Search for the cell housing the specified text and yield its (x, y) center coordinate. 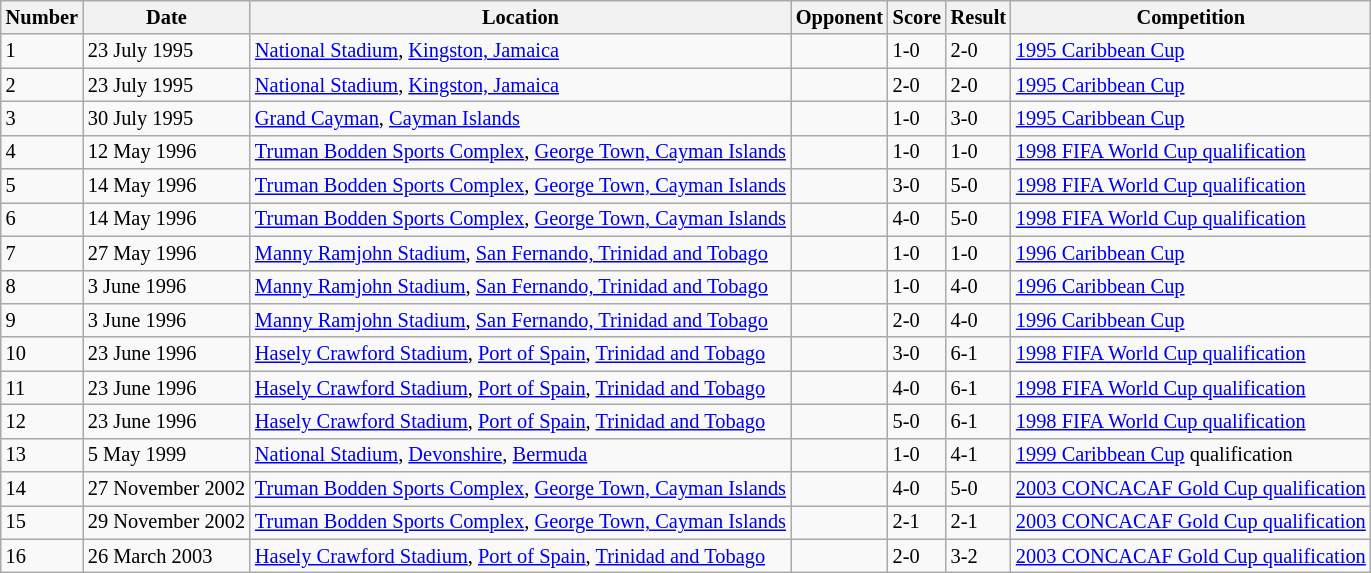
7 (42, 253)
10 (42, 354)
29 November 2002 (166, 522)
16 (42, 556)
Grand Cayman, Cayman Islands (520, 118)
3-2 (978, 556)
Result (978, 17)
4 (42, 152)
27 May 1996 (166, 253)
30 July 1995 (166, 118)
15 (42, 522)
11 (42, 388)
Score (917, 17)
National Stadium, Devonshire, Bermuda (520, 455)
3 (42, 118)
Location (520, 17)
Number (42, 17)
1999 Caribbean Cup qualification (1191, 455)
Opponent (840, 17)
8 (42, 287)
Competition (1191, 17)
12 (42, 421)
6 (42, 219)
14 (42, 489)
12 May 1996 (166, 152)
5 May 1999 (166, 455)
9 (42, 320)
4-1 (978, 455)
Date (166, 17)
1 (42, 51)
27 November 2002 (166, 489)
5 (42, 186)
26 March 2003 (166, 556)
13 (42, 455)
2 (42, 85)
